Output the [x, y] coordinate of the center of the cell containing the given text.  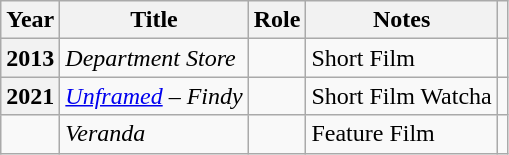
Short Film Watcha [402, 96]
Year [30, 20]
Role [277, 20]
Title [154, 20]
Department Store [154, 58]
Notes [402, 20]
Unframed – Findy [154, 96]
Feature Film [402, 134]
2013 [30, 58]
Short Film [402, 58]
2021 [30, 96]
Veranda [154, 134]
